Pinpoint the cell where the given text exists, returning its (X, Y) midpoint coordinate. 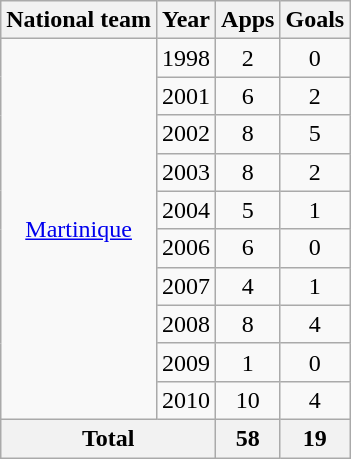
2010 (186, 400)
Goals (315, 20)
2003 (186, 172)
58 (248, 438)
2008 (186, 324)
2007 (186, 286)
1998 (186, 58)
2001 (186, 96)
Apps (248, 20)
Martinique (79, 230)
Total (108, 438)
2002 (186, 134)
2006 (186, 248)
National team (79, 20)
2009 (186, 362)
10 (248, 400)
Year (186, 20)
2004 (186, 210)
19 (315, 438)
